Capture the cell that displays the provided text and extract its [X, Y] central coordinate. 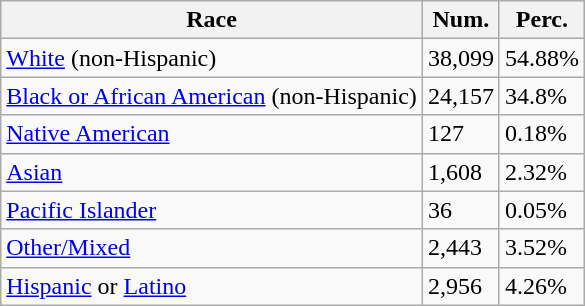
2,956 [460, 286]
2,443 [460, 248]
0.05% [542, 210]
3.52% [542, 248]
Num. [460, 20]
24,157 [460, 96]
Perc. [542, 20]
Hispanic or Latino [212, 286]
4.26% [542, 286]
Other/Mixed [212, 248]
1,608 [460, 172]
54.88% [542, 58]
36 [460, 210]
Race [212, 20]
White (non-Hispanic) [212, 58]
0.18% [542, 134]
Black or African American (non-Hispanic) [212, 96]
Native American [212, 134]
Asian [212, 172]
34.8% [542, 96]
127 [460, 134]
2.32% [542, 172]
Pacific Islander [212, 210]
38,099 [460, 58]
